Capture the cell that displays the provided text and extract its [X, Y] central coordinate. 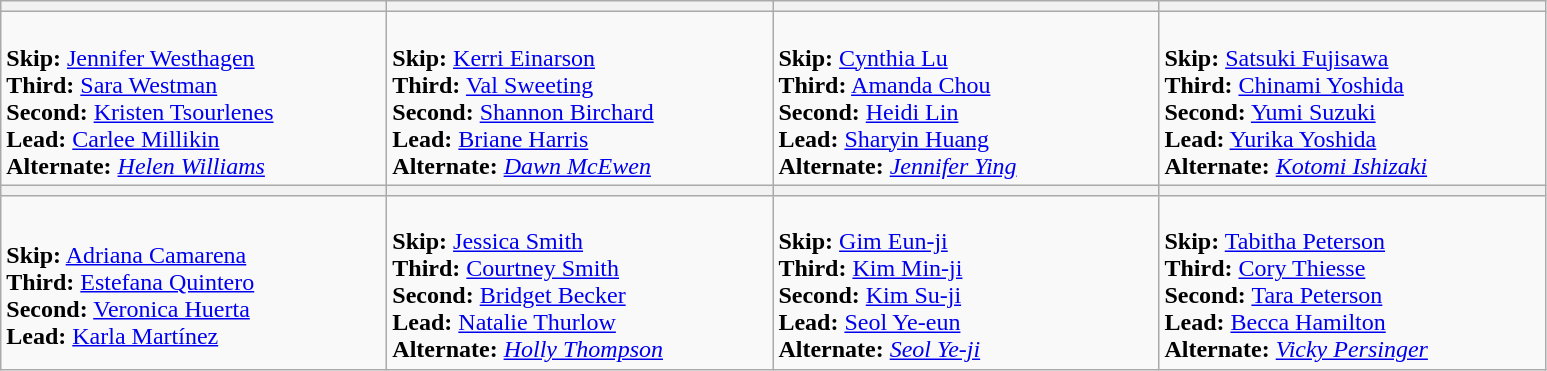
Skip: Gim Eun-ji Third: Kim Min-ji Second: Kim Su-ji Lead: Seol Ye-eun Alternate: Seol Ye-ji [966, 282]
Skip: Jennifer Westhagen Third: Sara Westman Second: Kristen Tsourlenes Lead: Carlee Millikin Alternate: Helen Williams [194, 98]
Skip: Cynthia Lu Third: Amanda Chou Second: Heidi Lin Lead: Sharyin Huang Alternate: Jennifer Ying [966, 98]
Skip: Adriana Camarena Third: Estefana Quintero Second: Veronica Huerta Lead: Karla Martínez [194, 282]
Skip: Jessica Smith Third: Courtney Smith Second: Bridget Becker Lead: Natalie Thurlow Alternate: Holly Thompson [580, 282]
Skip: Tabitha Peterson Third: Cory Thiesse Second: Tara Peterson Lead: Becca Hamilton Alternate: Vicky Persinger [1352, 282]
Skip: Satsuki Fujisawa Third: Chinami Yoshida Second: Yumi Suzuki Lead: Yurika Yoshida Alternate: Kotomi Ishizaki [1352, 98]
Skip: Kerri Einarson Third: Val Sweeting Second: Shannon Birchard Lead: Briane Harris Alternate: Dawn McEwen [580, 98]
